Output the (X, Y) coordinate of the center of the cell containing the given text.  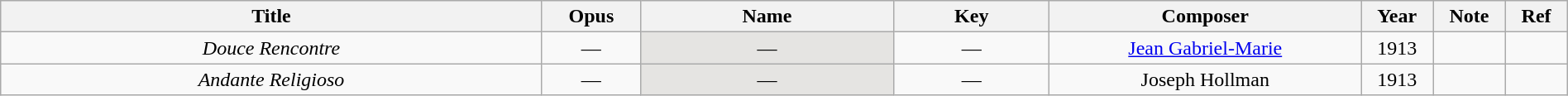
Opus (590, 17)
Key (972, 17)
Andante Religioso (271, 79)
Note (1469, 17)
Title (271, 17)
Ref (1537, 17)
Douce Rencontre (271, 48)
Name (767, 17)
Composer (1206, 17)
Joseph Hollman (1206, 79)
Year (1398, 17)
Jean Gabriel-Marie (1206, 48)
